Identify which cell holds the provided text, then report its (x, y) central coordinate. 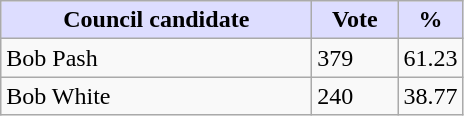
% (430, 20)
38.77 (430, 96)
240 (355, 96)
Bob Pash (156, 58)
Bob White (156, 96)
379 (355, 58)
61.23 (430, 58)
Vote (355, 20)
Council candidate (156, 20)
